Return the (x, y) coordinate for the center point of the cell that contains the specified text.  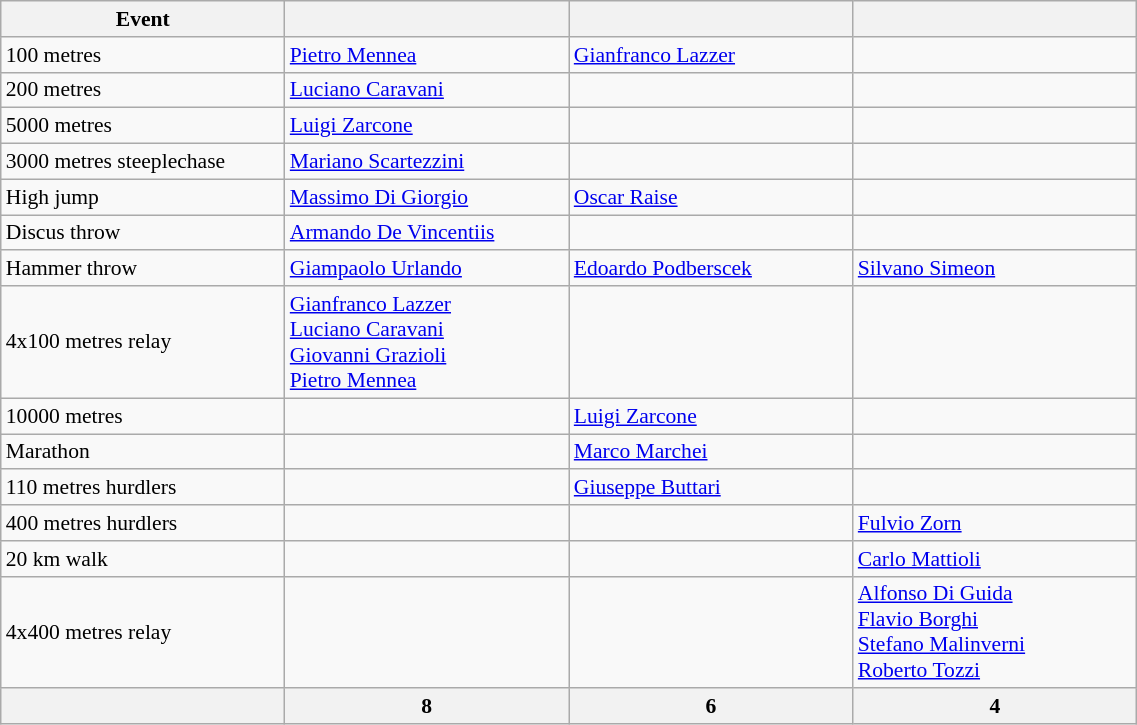
Carlo Mattioli (995, 559)
Discus throw (143, 233)
Alfonso Di GuidaFlavio BorghiStefano MalinverniRoberto Tozzi (995, 632)
8 (427, 707)
Giampaolo Urlando (427, 269)
Silvano Simeon (995, 269)
Luciano Caravani (427, 90)
Event (143, 19)
5000 metres (143, 126)
3000 metres steeplechase (143, 162)
4 (995, 707)
Armando De Vincentiis (427, 233)
110 metres hurdlers (143, 488)
Mariano Scartezzini (427, 162)
High jump (143, 197)
Edoardo Podberscek (711, 269)
Giuseppe Buttari (711, 488)
Gianfranco LazzerLuciano CaravaniGiovanni GrazioliPietro Mennea (427, 342)
20 km walk (143, 559)
100 metres (143, 55)
Gianfranco Lazzer (711, 55)
4x100 metres relay (143, 342)
10000 metres (143, 416)
Hammer throw (143, 269)
200 metres (143, 90)
Oscar Raise (711, 197)
400 metres hurdlers (143, 523)
6 (711, 707)
4x400 metres relay (143, 632)
Pietro Mennea (427, 55)
Massimo Di Giorgio (427, 197)
Marco Marchei (711, 452)
Fulvio Zorn (995, 523)
Marathon (143, 452)
